Capture the cell that displays the provided text and extract its [x, y] central coordinate. 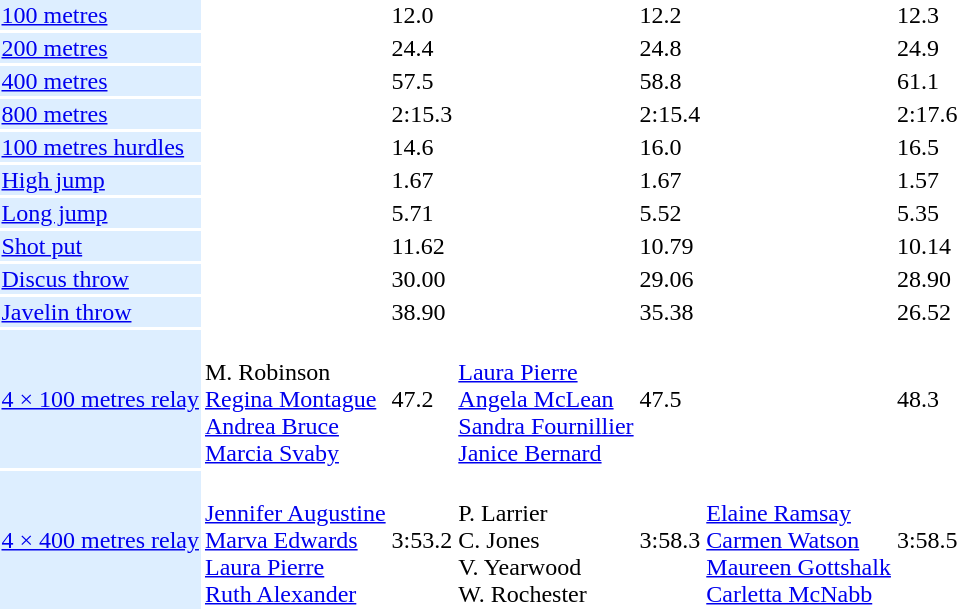
3:53.2 [422, 540]
5.52 [670, 213]
Jennifer Augustine Marva Edwards Laura Pierre Ruth Alexander [295, 540]
47.5 [670, 399]
14.6 [422, 147]
12.0 [422, 15]
11.62 [422, 246]
58.8 [670, 81]
M. Robinson Regina Montague Andrea Bruce Marcia Svaby [295, 399]
10.79 [670, 246]
5.71 [422, 213]
Laura Pierre Angela McLean Sandra Fournillier Janice Bernard [546, 399]
3:58.3 [670, 540]
38.90 [422, 312]
Shot put [100, 246]
24.8 [670, 48]
30.00 [422, 279]
16.0 [670, 147]
35.38 [670, 312]
4 × 100 metres relay [100, 399]
29.06 [670, 279]
12.2 [670, 15]
2:15.3 [422, 114]
200 metres [100, 48]
2:15.4 [670, 114]
100 metres [100, 15]
Discus throw [100, 279]
57.5 [422, 81]
4 × 400 metres relay [100, 540]
P. Larrier C. Jones V. Yearwood W. Rochester [546, 540]
100 metres hurdles [100, 147]
47.2 [422, 399]
Long jump [100, 213]
400 metres [100, 81]
800 metres [100, 114]
24.4 [422, 48]
Javelin throw [100, 312]
Elaine Ramsay Carmen Watson Maureen Gottshalk Carletta McNabb [799, 540]
High jump [100, 180]
